Capture the cell that displays the provided text and extract its [X, Y] central coordinate. 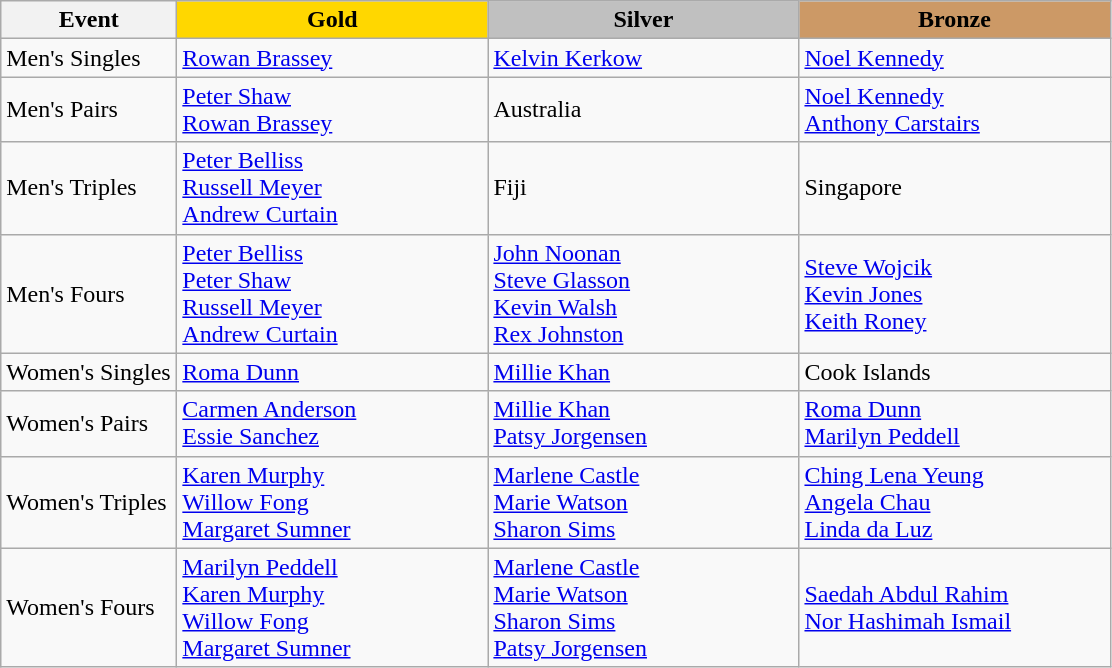
Millie Khan [644, 372]
Women's Fours [89, 608]
Singapore [954, 188]
John NoonanSteve GlassonKevin WalshRex Johnston [644, 294]
Bronze [954, 20]
Peter BellissRussell MeyerAndrew Curtain [332, 188]
Men's Triples [89, 188]
Peter Belliss Peter ShawRussell MeyerAndrew Curtain [332, 294]
Women's Singles [89, 372]
Noel KennedyAnthony Carstairs [954, 110]
Event [89, 20]
Cook Islands [954, 372]
Men's Fours [89, 294]
Peter ShawRowan Brassey [332, 110]
Women's Pairs [89, 424]
Ching Lena YeungAngela ChauLinda da Luz [954, 502]
Saedah Abdul RahimNor Hashimah Ismail [954, 608]
Women's Triples [89, 502]
Karen MurphyWillow FongMargaret Sumner [332, 502]
Kelvin Kerkow [644, 58]
Carmen AndersonEssie Sanchez [332, 424]
Noel Kennedy [954, 58]
Steve WojcikKevin JonesKeith Roney [954, 294]
Marlene CastleMarie WatsonSharon SimsPatsy Jorgensen [644, 608]
Millie KhanPatsy Jorgensen [644, 424]
Gold [332, 20]
Rowan Brassey [332, 58]
Australia [644, 110]
Roma DunnMarilyn Peddell [954, 424]
Men's Pairs [89, 110]
Men's Singles [89, 58]
Marlene CastleMarie WatsonSharon Sims [644, 502]
Marilyn PeddellKaren MurphyWillow FongMargaret Sumner [332, 608]
Fiji [644, 188]
Roma Dunn [332, 372]
Silver [644, 20]
